Identify which cell holds the provided text, then report its [X, Y] central coordinate. 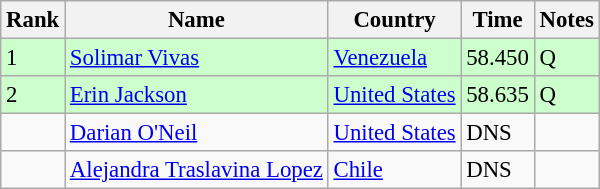
Notes [566, 20]
58.635 [498, 95]
Time [498, 20]
Erin Jackson [197, 95]
Solimar Vivas [197, 58]
Venezuela [394, 58]
Country [394, 20]
Alejandra Traslavina Lopez [197, 170]
1 [33, 58]
2 [33, 95]
Chile [394, 170]
58.450 [498, 58]
Name [197, 20]
Rank [33, 20]
Darian O'Neil [197, 133]
